Detect which cell encompasses the target text, then output its (X, Y) center coordinate. 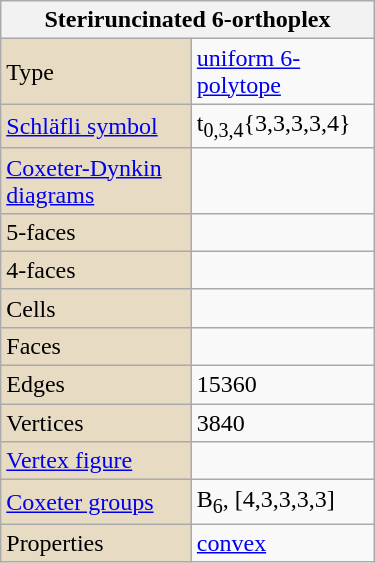
5-faces (96, 232)
Schläfli symbol (96, 126)
4-faces (96, 270)
t0,3,4{3,3,3,3,4} (282, 126)
Steriruncinated 6-orthoplex (188, 20)
Type (96, 72)
Coxeter groups (96, 502)
uniform 6-polytope (282, 72)
Vertex figure (96, 461)
B6, [4,3,3,3,3] (282, 502)
Properties (96, 543)
15360 (282, 385)
3840 (282, 423)
Faces (96, 346)
Edges (96, 385)
Vertices (96, 423)
convex (282, 543)
Coxeter-Dynkin diagrams (96, 180)
Cells (96, 308)
